Determine the (X, Y) coordinate at the center of the cell enclosing the given text.  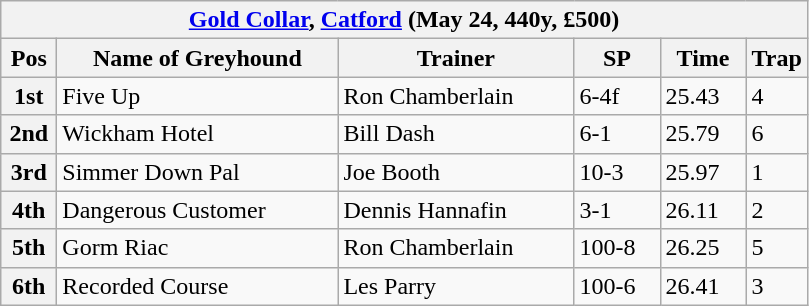
SP (617, 58)
Pos (29, 58)
5 (776, 248)
Gold Collar, Catford (May 24, 440y, £500) (404, 20)
3-1 (617, 210)
100-6 (617, 286)
6th (29, 286)
Wickham Hotel (198, 134)
Joe Booth (456, 172)
Trap (776, 58)
3rd (29, 172)
2 (776, 210)
4 (776, 96)
Les Parry (456, 286)
Five Up (198, 96)
3 (776, 286)
10-3 (617, 172)
Gorm Riac (198, 248)
6-4f (617, 96)
100-8 (617, 248)
Dennis Hannafin (456, 210)
2nd (29, 134)
25.97 (703, 172)
Dangerous Customer (198, 210)
1st (29, 96)
Recorded Course (198, 286)
Bill Dash (456, 134)
1 (776, 172)
26.11 (703, 210)
Name of Greyhound (198, 58)
Time (703, 58)
25.43 (703, 96)
4th (29, 210)
Trainer (456, 58)
26.41 (703, 286)
Simmer Down Pal (198, 172)
5th (29, 248)
25.79 (703, 134)
6 (776, 134)
26.25 (703, 248)
6-1 (617, 134)
